Search for the cell housing the specified text and yield its [x, y] center coordinate. 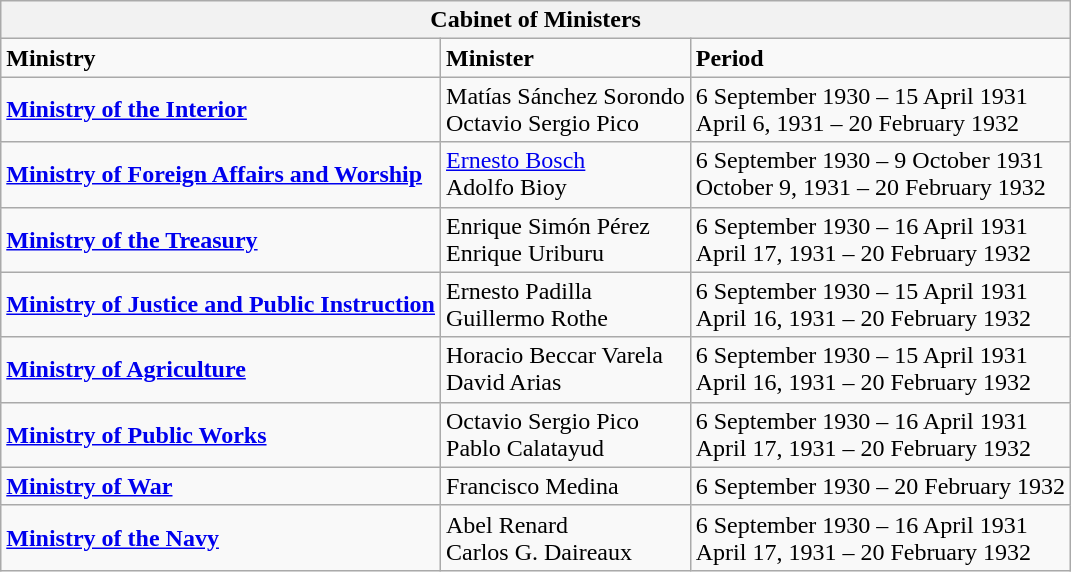
Ernesto PadillaGuillermo Rothe [566, 304]
Period [880, 58]
Ernesto BoschAdolfo Bioy [566, 174]
Ministry of the Navy [221, 538]
Horacio Beccar VarelaDavid Arias [566, 370]
Minister [566, 58]
Ministry of the Treasury [221, 240]
Octavio Sergio PicoPablo Calatayud [566, 434]
Ministry of the Interior [221, 110]
Enrique Simón PérezEnrique Uriburu [566, 240]
Ministry [221, 58]
Ministry of Justice and Public Instruction [221, 304]
Matías Sánchez SorondoOctavio Sergio Pico [566, 110]
6 September 1930 – 15 April 1931April 6, 1931 – 20 February 1932 [880, 110]
Cabinet of Ministers [536, 20]
Abel RenardCarlos G. Daireaux [566, 538]
Ministry of Agriculture [221, 370]
Francisco Medina [566, 486]
Ministry of Foreign Affairs and Worship [221, 174]
Ministry of Public Works [221, 434]
6 September 1930 – 20 February 1932 [880, 486]
6 September 1930 – 9 October 1931October 9, 1931 – 20 February 1932 [880, 174]
Ministry of War [221, 486]
